Pinpoint the cell where the given text exists, returning its (x, y) midpoint coordinate. 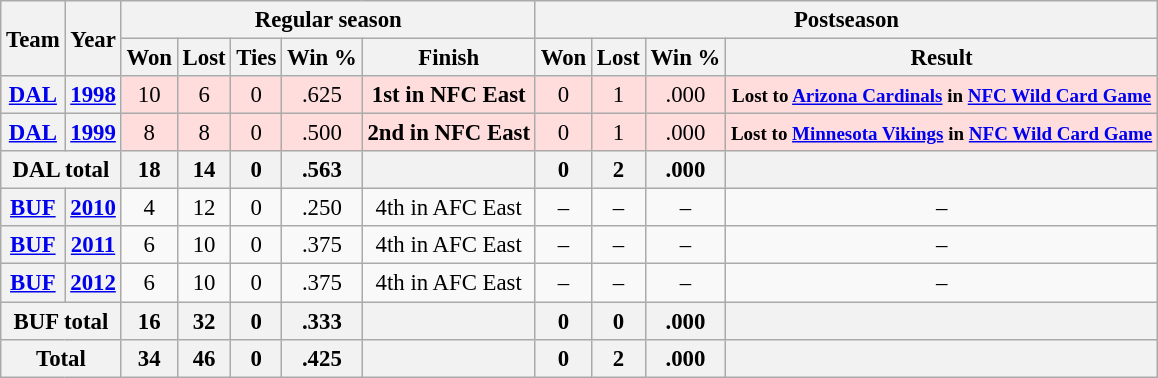
.333 (322, 321)
DAL total (61, 170)
14 (204, 170)
1999 (93, 133)
BUF total (61, 321)
.625 (322, 95)
.500 (322, 133)
Total (61, 358)
1998 (93, 95)
Regular season (328, 20)
.563 (322, 170)
2nd in NFC East (448, 133)
2010 (93, 208)
18 (149, 170)
1st in NFC East (448, 95)
34 (149, 358)
Finish (448, 58)
Team (33, 38)
32 (204, 321)
Lost to Arizona Cardinals in NFC Wild Card Game (942, 95)
16 (149, 321)
Lost to Minnesota Vikings in NFC Wild Card Game (942, 133)
Result (942, 58)
4 (149, 208)
46 (204, 358)
Ties (256, 58)
2012 (93, 283)
12 (204, 208)
Postseason (846, 20)
.425 (322, 358)
2011 (93, 245)
Year (93, 38)
.250 (322, 208)
